Find where the given text appears and provide that cell's center as (X, Y) coordinate. 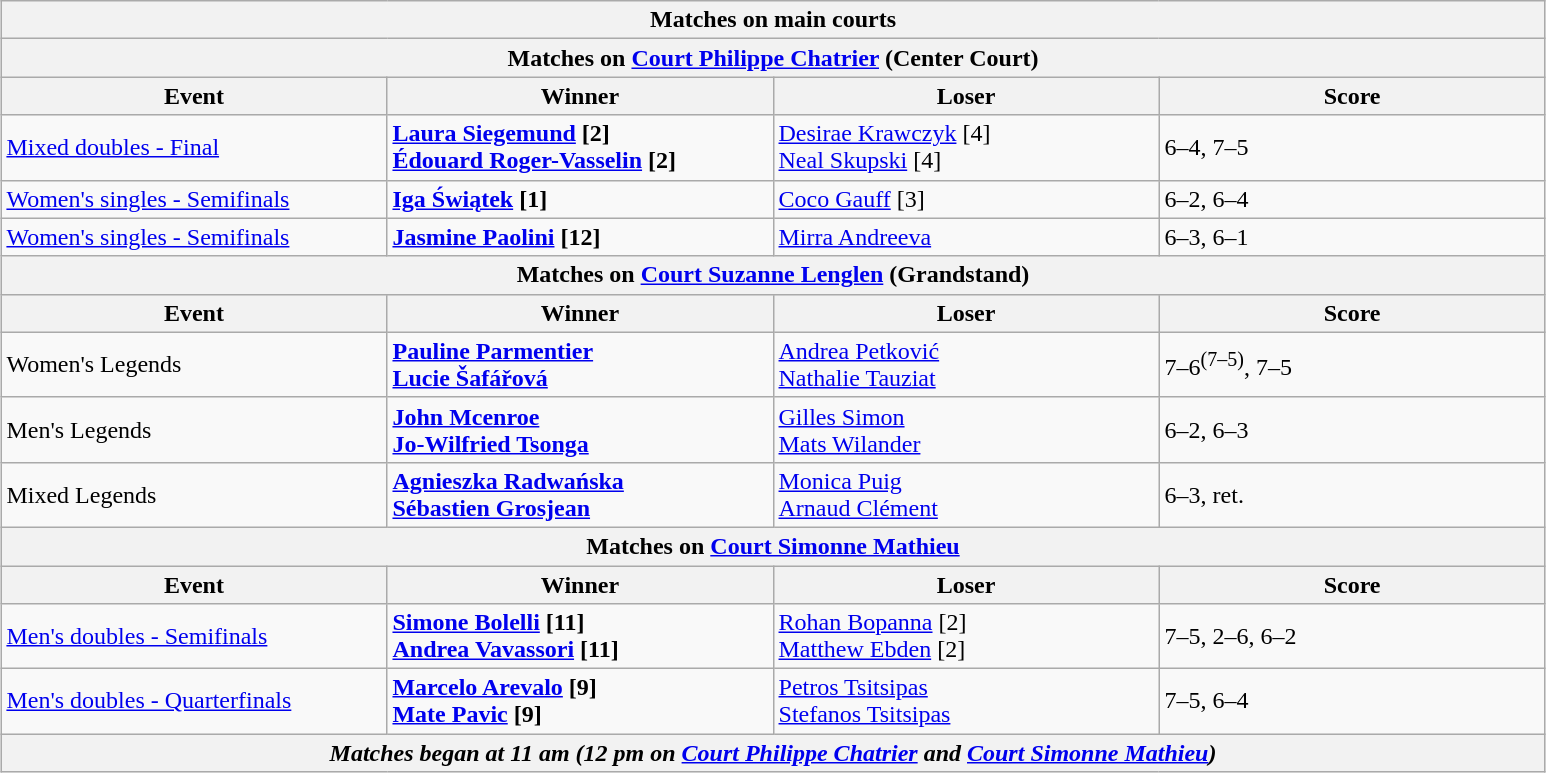
7–6(7–5), 7–5 (1352, 364)
Laura Siegemund [2] Édouard Roger-Vasselin [2] (580, 148)
Desirae Krawczyk [4] Neal Skupski [4] (966, 148)
Matches on Court Simonne Mathieu (773, 546)
Matches on Court Philippe Chatrier (Center Court) (773, 58)
6–2, 6–3 (1352, 430)
Coco Gauff [3] (966, 199)
6–3, 6–1 (1352, 237)
Agnieszka Radwańska Sébastien Grosjean (580, 494)
Simone Bolelli [11] Andrea Vavassori [11] (580, 636)
Mixed Legends (194, 494)
Gilles Simon Mats Wilander (966, 430)
Petros Tsitsipas Stefanos Tsitsipas (966, 702)
Monica Puig Arnaud Clément (966, 494)
Matches on main courts (773, 20)
John Mcenroe Jo-Wilfried Tsonga (580, 430)
Men's Legends (194, 430)
Andrea Petković Nathalie Tauziat (966, 364)
6–2, 6–4 (1352, 199)
Matches began at 11 am (12 pm on Court Philippe Chatrier and Court Simonne Mathieu) (773, 753)
Men's doubles - Quarterfinals (194, 702)
Jasmine Paolini [12] (580, 237)
6–4, 7–5 (1352, 148)
Men's doubles - Semifinals (194, 636)
Mirra Andreeva (966, 237)
Women's Legends (194, 364)
7–5, 2–6, 6–2 (1352, 636)
7–5, 6–4 (1352, 702)
Mixed doubles - Final (194, 148)
Matches on Court Suzanne Lenglen (Grandstand) (773, 275)
Pauline Parmentier Lucie Šafářová (580, 364)
Iga Świątek [1] (580, 199)
6–3, ret. (1352, 494)
Rohan Bopanna [2] Matthew Ebden [2] (966, 636)
Marcelo Arevalo [9] Mate Pavic [9] (580, 702)
